Output the [X, Y] coordinate of the center of the cell containing the given text.  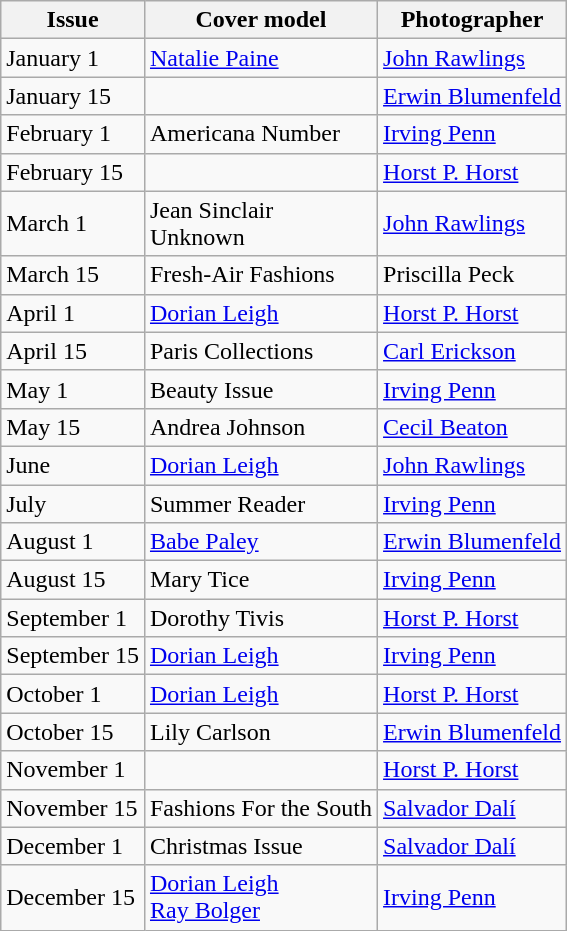
Cecil Beaton [472, 427]
Natalie Paine [260, 58]
Issue [73, 20]
October 15 [73, 732]
February 15 [73, 172]
Carl Erickson [472, 351]
October 1 [73, 694]
Beauty Issue [260, 389]
January 1 [73, 58]
July [73, 503]
September 15 [73, 656]
March 1 [73, 224]
January 15 [73, 96]
August 1 [73, 542]
February 1 [73, 134]
Andrea Johnson [260, 427]
December 15 [73, 898]
September 1 [73, 618]
Mary Tice [260, 580]
April 15 [73, 351]
November 1 [73, 770]
Babe Paley [260, 542]
Fresh-Air Fashions [260, 275]
Paris Collections [260, 351]
Jean SinclairUnknown [260, 224]
Dorian LeighRay Bolger [260, 898]
June [73, 465]
Cover model [260, 20]
April 1 [73, 313]
Dorothy Tivis [260, 618]
Fashions For the South [260, 808]
December 1 [73, 846]
Summer Reader [260, 503]
November 15 [73, 808]
May 1 [73, 389]
May 15 [73, 427]
August 15 [73, 580]
March 15 [73, 275]
Priscilla Peck [472, 275]
Americana Number [260, 134]
Christmas Issue [260, 846]
Lily Carlson [260, 732]
Photographer [472, 20]
